Return [x, y] of the center of cell containing provided text 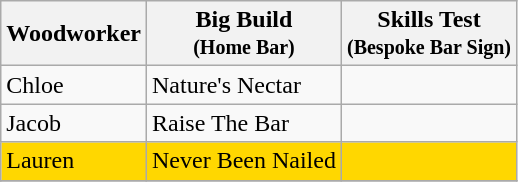
Woodworker [74, 34]
Raise The Bar [244, 123]
Lauren [74, 161]
Never Been Nailed [244, 161]
Chloe [74, 85]
Jacob [74, 123]
Nature's Nectar [244, 85]
Big Build(Home Bar) [244, 34]
Skills Test(Bespoke Bar Sign) [428, 34]
